For the text-containing cell, return its midpoint in [x, y] coordinate format. 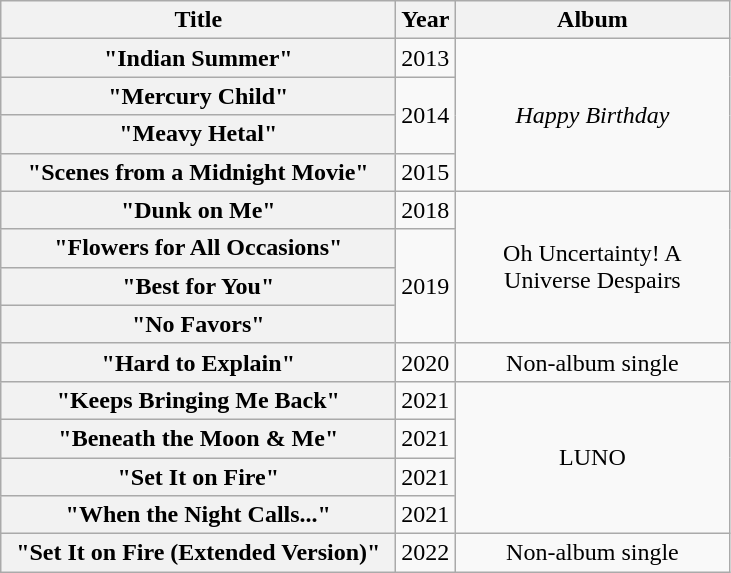
"No Favors" [198, 324]
"Scenes from a Midnight Movie" [198, 172]
"Mercury Child" [198, 96]
Title [198, 20]
2022 [426, 553]
2014 [426, 115]
"Keeps Bringing Me Back" [198, 400]
"Set It on Fire (Extended Version)" [198, 553]
2013 [426, 58]
"Best for You" [198, 286]
"When the Night Calls..." [198, 515]
"Dunk on Me" [198, 210]
2018 [426, 210]
LUNO [592, 457]
2019 [426, 286]
2015 [426, 172]
Happy Birthday [592, 115]
Oh Uncertainty! A Universe Despairs [592, 267]
"Set It on Fire" [198, 477]
"Hard to Explain" [198, 362]
"Indian Summer" [198, 58]
"Beneath the Moon & Me" [198, 438]
"Flowers for All Occasions" [198, 248]
Album [592, 20]
2020 [426, 362]
"Meavy Hetal" [198, 134]
Year [426, 20]
